Output the [X, Y] coordinate of the center of the cell containing the given text.  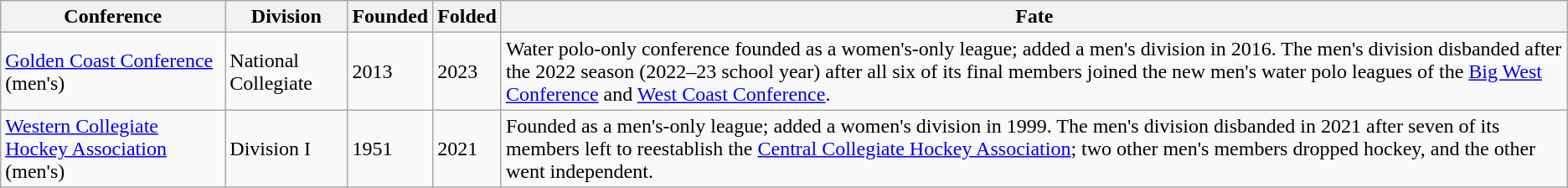
Fate [1034, 17]
Division [286, 17]
Western Collegiate Hockey Association (men's) [113, 149]
2013 [390, 71]
Conference [113, 17]
Folded [467, 17]
Golden Coast Conference (men's) [113, 71]
Division I [286, 149]
Founded [390, 17]
2021 [467, 149]
1951 [390, 149]
2023 [467, 71]
National Collegiate [286, 71]
